Provide the (X, Y) coordinate of the cell's center where the given text is located.  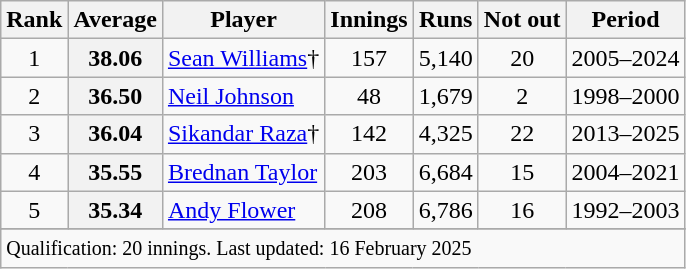
35.34 (116, 210)
142 (369, 134)
22 (522, 134)
1998–2000 (626, 96)
Innings (369, 20)
2013–2025 (626, 134)
36.04 (116, 134)
4,325 (446, 134)
2004–2021 (626, 172)
Neil Johnson (243, 96)
208 (369, 210)
38.06 (116, 58)
20 (522, 58)
Runs (446, 20)
Qualification: 20 innings. Last updated: 16 February 2025 (343, 248)
36.50 (116, 96)
1992–2003 (626, 210)
Not out (522, 20)
2005–2024 (626, 58)
Average (116, 20)
203 (369, 172)
6,684 (446, 172)
Brednan Taylor (243, 172)
3 (34, 134)
15 (522, 172)
48 (369, 96)
35.55 (116, 172)
Andy Flower (243, 210)
157 (369, 58)
Player (243, 20)
5 (34, 210)
16 (522, 210)
1 (34, 58)
6,786 (446, 210)
5,140 (446, 58)
Sean Williams† (243, 58)
4 (34, 172)
Sikandar Raza† (243, 134)
Rank (34, 20)
Period (626, 20)
1,679 (446, 96)
